Locate the cell with the specified text and output its (x, y) center coordinate. 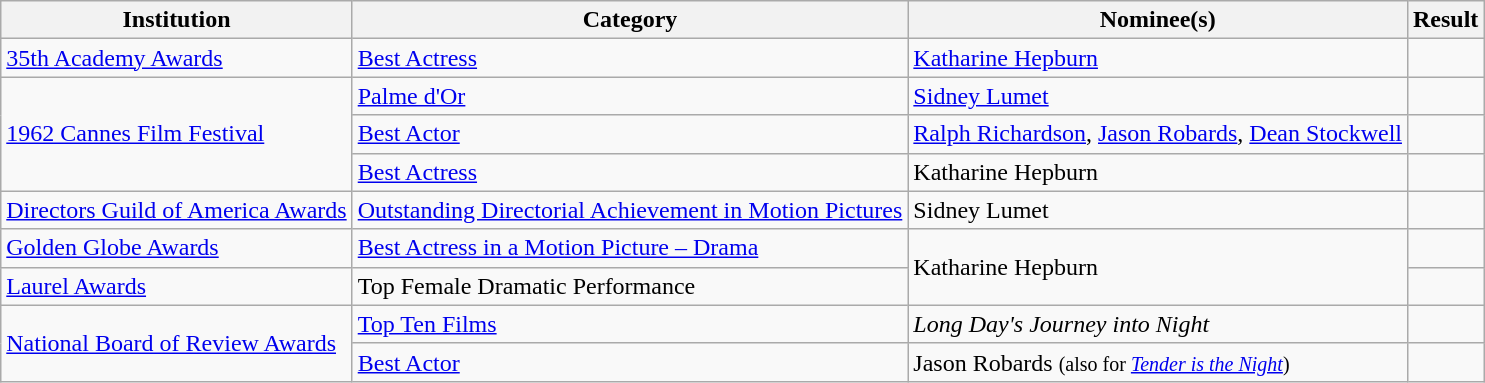
Top Female Dramatic Performance (630, 286)
Golden Globe Awards (176, 248)
Long Day's Journey into Night (1158, 324)
Nominee(s) (1158, 20)
Ralph Richardson, Jason Robards, Dean Stockwell (1158, 134)
Best Actress in a Motion Picture – Drama (630, 248)
Top Ten Films (630, 324)
1962 Cannes Film Festival (176, 134)
Jason Robards (also for Tender is the Night) (1158, 362)
Result (1445, 20)
35th Academy Awards (176, 58)
Institution (176, 20)
Laurel Awards (176, 286)
Outstanding Directorial Achievement in Motion Pictures (630, 210)
National Board of Review Awards (176, 343)
Category (630, 20)
Directors Guild of America Awards (176, 210)
Palme d'Or (630, 96)
